Pinpoint the cell where the given text exists, returning its (x, y) midpoint coordinate. 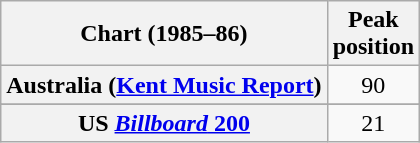
90 (373, 85)
21 (373, 123)
Peakposition (373, 34)
US Billboard 200 (164, 123)
Australia (Kent Music Report) (164, 85)
Chart (1985–86) (164, 34)
